Return (X, Y) of the center of cell containing provided text 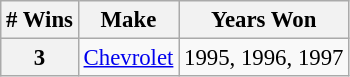
# Wins (40, 20)
Chevrolet (128, 58)
3 (40, 58)
1995, 1996, 1997 (264, 58)
Make (128, 20)
Years Won (264, 20)
